Output the (x, y) coordinate of the center of the cell containing the given text.  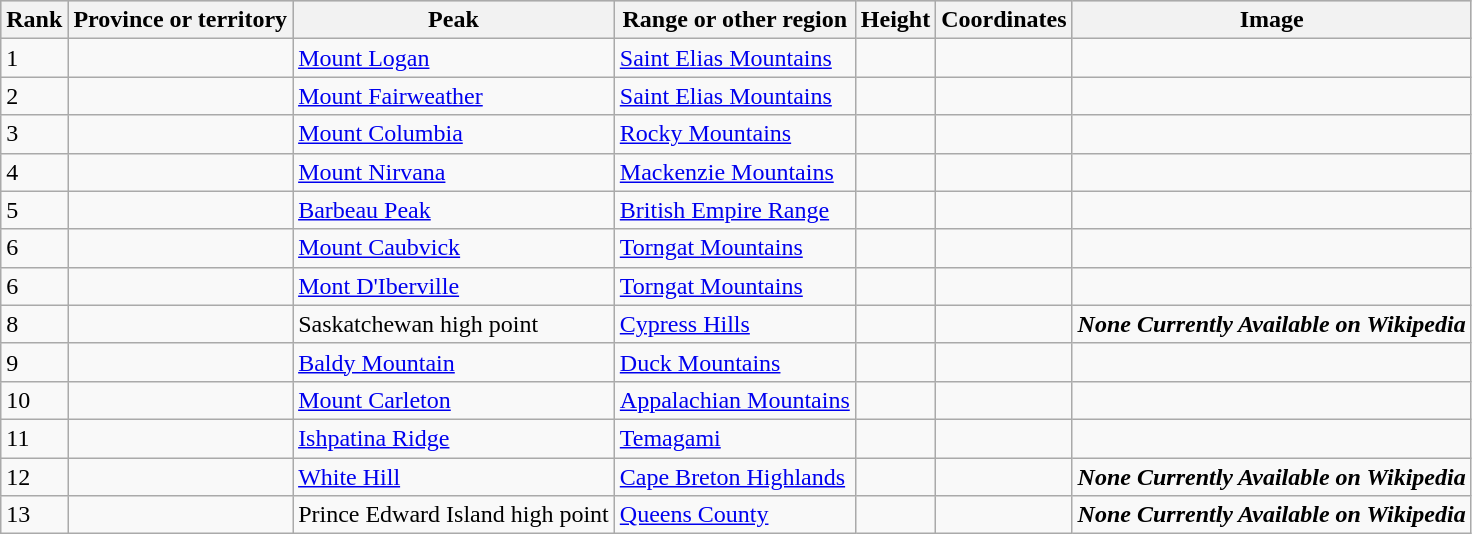
White Hill (454, 477)
8 (34, 324)
Cypress Hills (734, 324)
1 (34, 58)
4 (34, 172)
Image (1272, 20)
Cape Breton Highlands (734, 477)
Mount Nirvana (454, 172)
Appalachian Mountains (734, 400)
5 (34, 210)
Ishpatina Ridge (454, 438)
Mount Fairweather (454, 96)
Saskatchewan high point (454, 324)
Duck Mountains (734, 362)
Peak (454, 20)
Queens County (734, 515)
12 (34, 477)
13 (34, 515)
Coordinates (1004, 20)
3 (34, 134)
Mount Logan (454, 58)
Mont D'Iberville (454, 286)
11 (34, 438)
Range or other region (734, 20)
Temagami (734, 438)
British Empire Range (734, 210)
Rank (34, 20)
Province or territory (180, 20)
Mackenzie Mountains (734, 172)
Barbeau Peak (454, 210)
Mount Carleton (454, 400)
Mount Columbia (454, 134)
Mount Caubvick (454, 248)
2 (34, 96)
Baldy Mountain (454, 362)
Rocky Mountains (734, 134)
10 (34, 400)
9 (34, 362)
Prince Edward Island high point (454, 515)
Height (895, 20)
